Scan for the cell matching the given text and deliver its [x, y] coordinate at center. 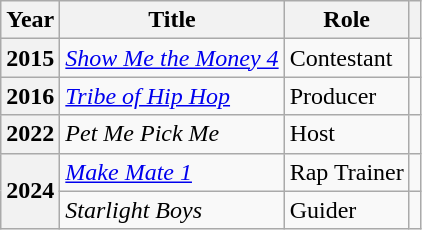
Rap Trainer [346, 172]
Pet Me Pick Me [172, 134]
Contestant [346, 58]
Starlight Boys [172, 210]
Host [346, 134]
Tribe of Hip Hop [172, 96]
2024 [30, 191]
Year [30, 20]
Title [172, 20]
Guider [346, 210]
Show Me the Money 4 [172, 58]
2022 [30, 134]
Producer [346, 96]
Make Mate 1 [172, 172]
Role [346, 20]
2015 [30, 58]
2016 [30, 96]
